Detect which cell encompasses the target text, then output its (X, Y) center coordinate. 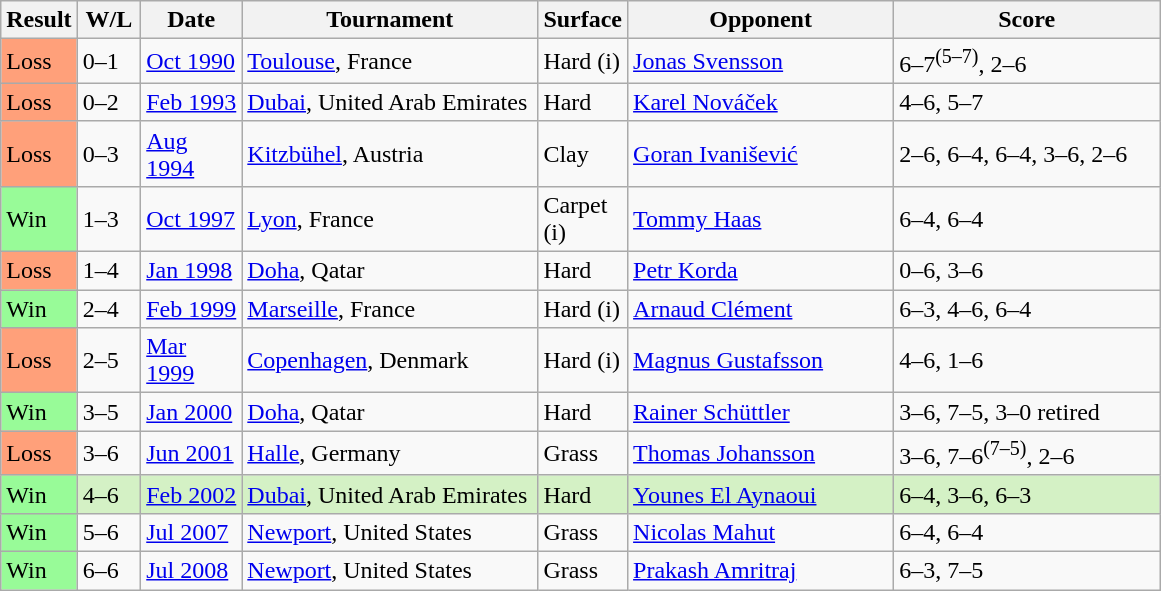
Feb 2002 (192, 494)
6–4, 3–6, 6–3 (1027, 494)
Goran Ivanišević (761, 154)
Magnus Gustafsson (761, 360)
3–5 (109, 412)
Opponent (761, 20)
Oct 1997 (192, 218)
3–6, 7–5, 3–0 retired (1027, 412)
6–3, 7–5 (1027, 570)
4–6, 1–6 (1027, 360)
6–6 (109, 570)
0–6, 3–6 (1027, 271)
1–4 (109, 271)
Feb 1999 (192, 309)
Rainer Schüttler (761, 412)
Feb 1993 (192, 102)
Kitzbühel, Austria (390, 154)
Petr Korda (761, 271)
Younes El Aynaoui (761, 494)
Nicolas Mahut (761, 532)
Tournament (390, 20)
0–1 (109, 62)
0–3 (109, 154)
3–6 (109, 454)
Jul 2007 (192, 532)
Date (192, 20)
3–6, 7–6(7–5), 2–6 (1027, 454)
Prakash Amritraj (761, 570)
Clay (583, 154)
Halle, Germany (390, 454)
Thomas Johansson (761, 454)
Karel Nováček (761, 102)
6–7(5–7), 2–6 (1027, 62)
W/L (109, 20)
Oct 1990 (192, 62)
Score (1027, 20)
Jan 2000 (192, 412)
4–6, 5–7 (1027, 102)
Aug 1994 (192, 154)
Jonas Svensson (761, 62)
Jul 2008 (192, 570)
Arnaud Clément (761, 309)
5–6 (109, 532)
1–3 (109, 218)
2–4 (109, 309)
Tommy Haas (761, 218)
Mar 1999 (192, 360)
Marseille, France (390, 309)
0–2 (109, 102)
Carpet (i) (583, 218)
4–6 (109, 494)
Toulouse, France (390, 62)
Lyon, France (390, 218)
Jun 2001 (192, 454)
Jan 1998 (192, 271)
Copenhagen, Denmark (390, 360)
Surface (583, 20)
6–3, 4–6, 6–4 (1027, 309)
2–5 (109, 360)
Result (39, 20)
2–6, 6–4, 6–4, 3–6, 2–6 (1027, 154)
